Search for the cell housing the specified text and yield its (x, y) center coordinate. 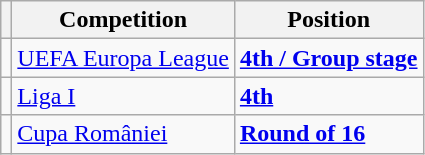
4th (328, 96)
Cupa României (124, 134)
UEFA Europa League (124, 58)
4th / Group stage (328, 58)
Competition (124, 20)
Liga I (124, 96)
Round of 16 (328, 134)
Position (328, 20)
